Return the (X, Y) coordinate for the center point of the cell that contains the specified text.  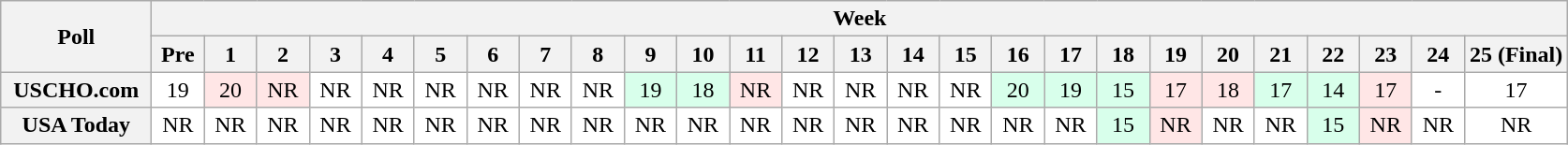
USA Today (77, 125)
21 (1280, 54)
9 (650, 54)
22 (1333, 54)
8 (598, 54)
Poll (77, 36)
1 (230, 54)
16 (1018, 54)
23 (1385, 54)
4 (388, 54)
12 (808, 54)
2 (283, 54)
Pre (178, 54)
USCHO.com (77, 90)
24 (1438, 54)
Week (860, 19)
10 (703, 54)
6 (493, 54)
- (1438, 90)
3 (335, 54)
25 (Final) (1516, 54)
13 (861, 54)
7 (545, 54)
11 (755, 54)
5 (440, 54)
